From the cell containing the given text, extract its center point as (x, y) coordinate. 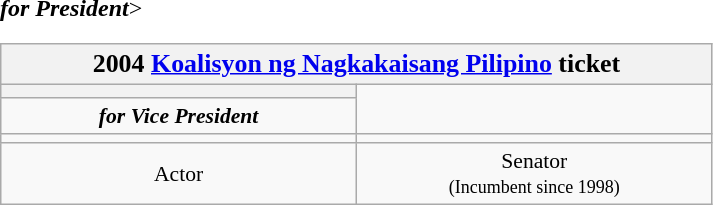
2004 Koalisyon ng Nagkakaisang Pilipino ticket (356, 64)
for Vice President (179, 116)
Actor (179, 174)
Senator(Incumbent since 1998) (534, 174)
